Detect which cell encompasses the target text, then output its (x, y) center coordinate. 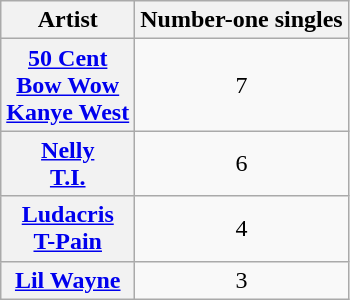
NellyT.I. (68, 164)
6 (242, 164)
4 (242, 228)
Artist (68, 20)
Number-one singles (242, 20)
50 CentBow WowKanye West (68, 85)
3 (242, 280)
7 (242, 85)
Lil Wayne (68, 280)
LudacrisT-Pain (68, 228)
